Search for the cell housing the specified text and yield its [x, y] center coordinate. 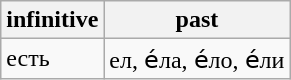
есть [52, 59]
infinitive [52, 20]
past [197, 20]
ел, е́ла, е́ло, е́ли [197, 59]
